From the cell containing the given text, extract its center point as (X, Y) coordinate. 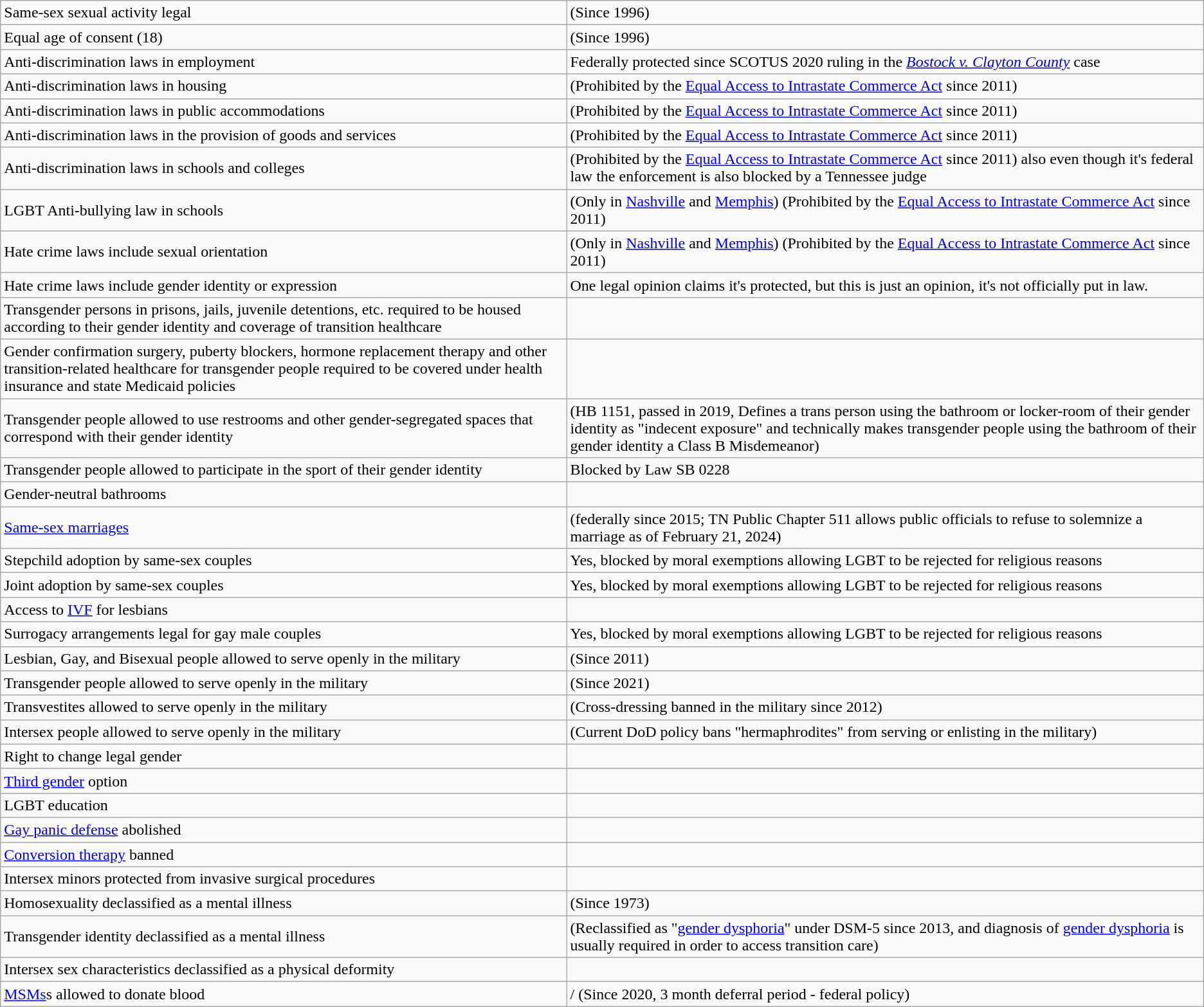
Gay panic defense abolished (284, 830)
One legal opinion claims it's protected, but this is just an opinion, it's not officially put in law. (885, 285)
Equal age of consent (18) (284, 37)
Third gender option (284, 781)
Anti-discrimination laws in the provision of goods and services (284, 135)
Transvestites allowed to serve openly in the military (284, 707)
(Cross-dressing banned in the military since 2012) (885, 707)
Same-sex marriages (284, 527)
Hate crime laws include sexual orientation (284, 252)
Anti-discrimination laws in schools and colleges (284, 168)
(Reclassified as "gender dysphoria" under DSM-5 since 2013, and diagnosis of gender dysphoria is usually required in order to access transition care) (885, 936)
Transgender identity declassified as a mental illness (284, 936)
Anti-discrimination laws in housing (284, 86)
Gender-neutral bathrooms (284, 494)
Anti-discrimination laws in public accommodations (284, 111)
(Since 1973) (885, 903)
/ (Since 2020, 3 month deferral period - federal policy) (885, 994)
Joint adoption by same-sex couples (284, 585)
Intersex sex characteristics declassified as a physical deformity (284, 970)
Surrogacy arrangements legal for gay male couples (284, 634)
Hate crime laws include gender identity or expression (284, 285)
Blocked by Law SB 0228 (885, 470)
LGBT Anti-bullying law in schools (284, 210)
Transgender people allowed to serve openly in the military (284, 683)
Lesbian, Gay, and Bisexual people allowed to serve openly in the military (284, 658)
Homosexuality declassified as a mental illness (284, 903)
Stepchild adoption by same-sex couples (284, 561)
Access to IVF for lesbians (284, 610)
(Current DoD policy bans "hermaphrodites" from serving or enlisting in the military) (885, 732)
Anti-discrimination laws in employment (284, 62)
Right to change legal gender (284, 756)
Intersex minors protected from invasive surgical procedures (284, 879)
LGBT education (284, 805)
(federally since 2015; TN Public Chapter 511 allows public officials to refuse to solemnize a marriage as of February 21, 2024) (885, 527)
Intersex people allowed to serve openly in the military (284, 732)
Conversion therapy banned (284, 855)
Transgender people allowed to use restrooms and other gender-segregated spaces that correspond with their gender identity (284, 428)
(Since 2021) (885, 683)
Federally protected since SCOTUS 2020 ruling in the Bostock v. Clayton County case (885, 62)
MSMss allowed to donate blood (284, 994)
(Since 2011) (885, 658)
Transgender people allowed to participate in the sport of their gender identity (284, 470)
Same-sex sexual activity legal (284, 13)
